Pinpoint the cell where the given text exists, returning its (x, y) midpoint coordinate. 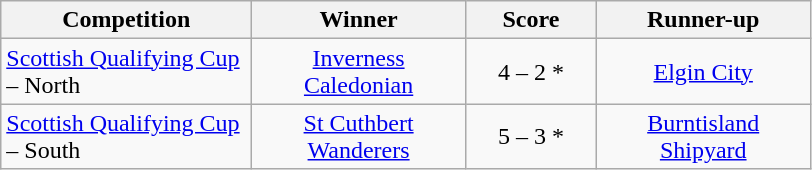
4 – 2 * (530, 72)
Competition (126, 20)
5 – 3 * (530, 136)
Score (530, 20)
St Cuthbert Wanderers (359, 136)
Burntisland Shipyard (703, 136)
Scottish Qualifying Cup – North (126, 72)
Scottish Qualifying Cup – South (126, 136)
Elgin City (703, 72)
Runner-up (703, 20)
Inverness Caledonian (359, 72)
Winner (359, 20)
